Scan for the cell matching the given text and deliver its [X, Y] coordinate at center. 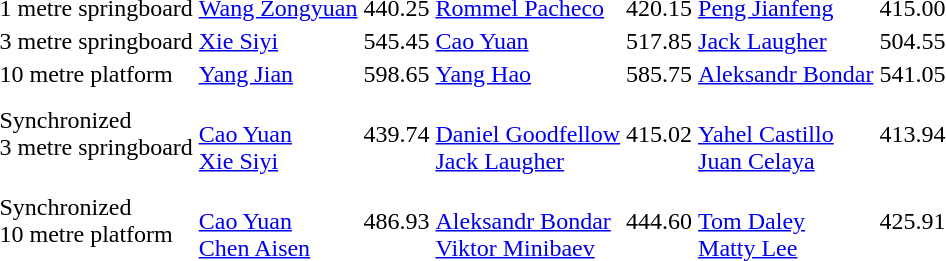
598.65 [396, 74]
517.85 [660, 41]
439.74 [396, 134]
Aleksandr Bondar [786, 74]
Daniel GoodfellowJack Laugher [528, 134]
Cao YuanXie Siyi [278, 134]
Jack Laugher [786, 41]
545.45 [396, 41]
Xie Siyi [278, 41]
Yahel CastilloJuan Celaya [786, 134]
415.02 [660, 134]
Cao Yuan [528, 41]
Yang Hao [528, 74]
Yang Jian [278, 74]
585.75 [660, 74]
